Extract the (x, y) coordinate from the center of the cell holding the provided text.  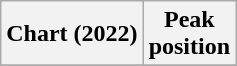
Chart (2022) (72, 34)
Peakposition (189, 34)
